Return (x, y) of the center of cell containing provided text 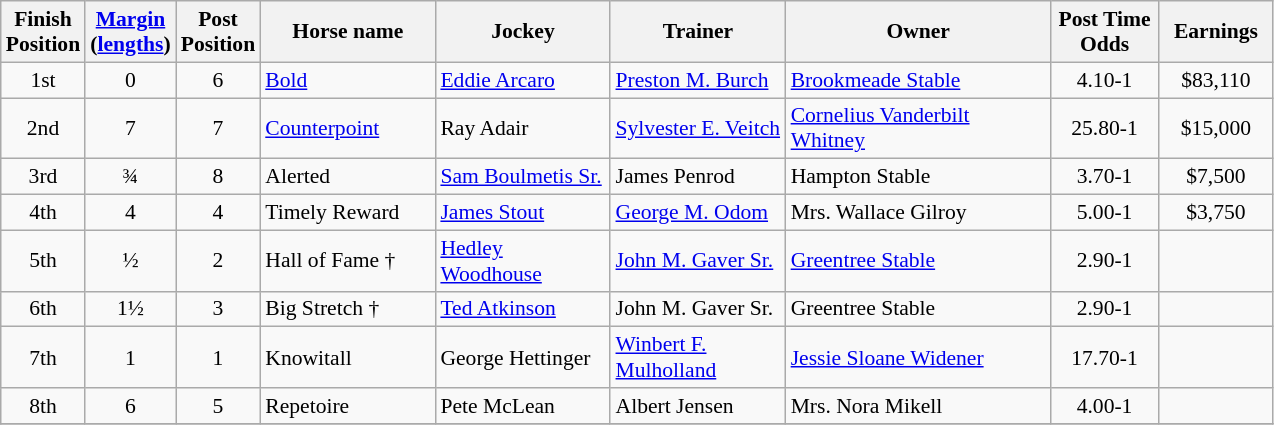
5 (218, 406)
1st (43, 80)
5th (43, 260)
4.00-1 (1105, 406)
3.70-1 (1105, 177)
Sylvester E. Veitch (698, 128)
½ (130, 260)
James Penrod (698, 177)
Jockey (522, 32)
Winbert F. Mulholland (698, 358)
Timely Reward (348, 213)
Knowitall (348, 358)
6th (43, 309)
25.80-1 (1105, 128)
Horse name (348, 32)
Repetoire (348, 406)
3rd (43, 177)
7th (43, 358)
$83,110 (1216, 80)
Eddie Arcaro (522, 80)
George Hettinger (522, 358)
2 (218, 260)
Bold (348, 80)
8 (218, 177)
Preston M. Burch (698, 80)
Jessie Sloane Widener (918, 358)
Hall of Fame † (348, 260)
Post Time Odds (1105, 32)
Post Position (218, 32)
Hedley Woodhouse (522, 260)
George M. Odom (698, 213)
Alerted (348, 177)
17.70-1 (1105, 358)
Trainer (698, 32)
Mrs. Wallace Gilroy (918, 213)
$3,750 (1216, 213)
Big Stretch † (348, 309)
Ted Atkinson (522, 309)
Cornelius Vanderbilt Whitney (918, 128)
Pete McLean (522, 406)
Margin(lengths) (130, 32)
$15,000 (1216, 128)
Mrs. Nora Mikell (918, 406)
Brookmeade Stable (918, 80)
4.10-1 (1105, 80)
Owner (918, 32)
5.00-1 (1105, 213)
8th (43, 406)
Hampton Stable (918, 177)
Counterpoint (348, 128)
$7,500 (1216, 177)
¾ (130, 177)
Earnings (1216, 32)
Ray Adair (522, 128)
2nd (43, 128)
Finish Position (43, 32)
Albert Jensen (698, 406)
4th (43, 213)
0 (130, 80)
1½ (130, 309)
Sam Boulmetis Sr. (522, 177)
James Stout (522, 213)
3 (218, 309)
